Identify which cell holds the provided text, then report its [x, y] central coordinate. 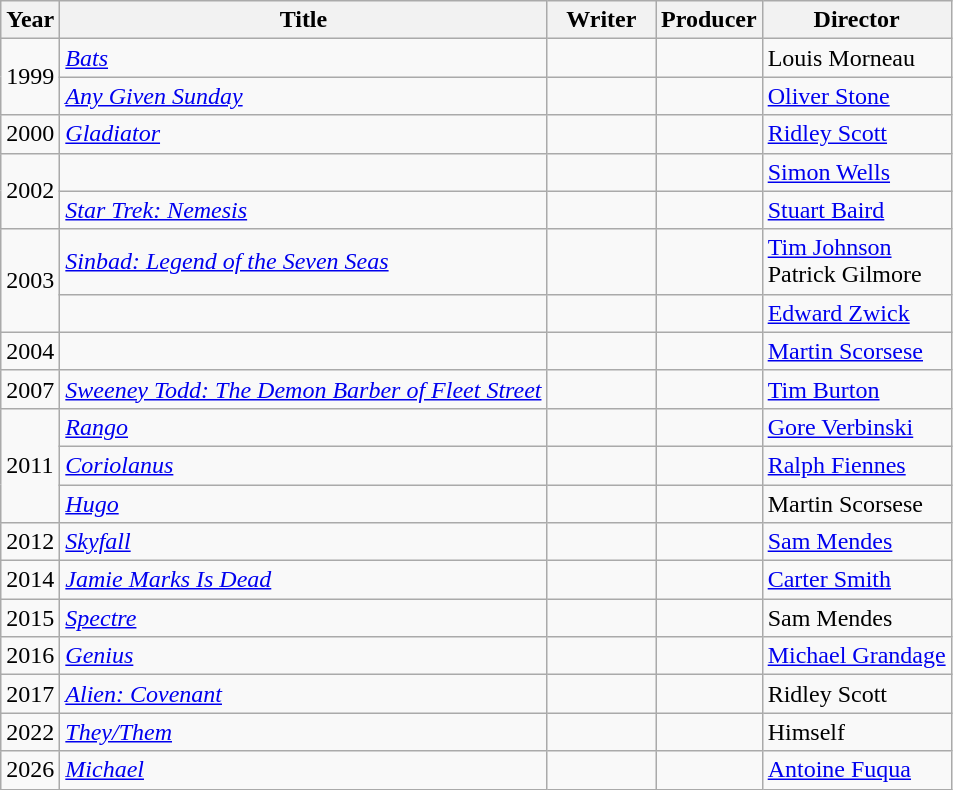
2011 [30, 465]
2007 [30, 389]
2016 [30, 656]
Writer [602, 20]
Louis Morneau [856, 58]
Any Given Sunday [304, 96]
2014 [30, 580]
Title [304, 20]
2004 [30, 351]
2003 [30, 280]
Stuart Baird [856, 210]
Spectre [304, 618]
Michael Grandage [856, 656]
Bats [304, 58]
Sweeney Todd: The Demon Barber of Fleet Street [304, 389]
2012 [30, 542]
Ralph Fiennes [856, 465]
Rango [304, 427]
Tim Burton [856, 389]
2026 [30, 770]
1999 [30, 77]
2002 [30, 191]
Genius [304, 656]
Tim JohnsonPatrick Gilmore [856, 262]
Antoine Fuqua [856, 770]
2000 [30, 134]
Skyfall [304, 542]
Michael [304, 770]
Edward Zwick [856, 313]
Year [30, 20]
Producer [710, 20]
Carter Smith [856, 580]
Himself [856, 732]
Gore Verbinski [856, 427]
Star Trek: Nemesis [304, 210]
Simon Wells [856, 172]
Gladiator [304, 134]
2022 [30, 732]
2015 [30, 618]
Coriolanus [304, 465]
Jamie Marks Is Dead [304, 580]
Oliver Stone [856, 96]
2017 [30, 694]
Alien: Covenant [304, 694]
Director [856, 20]
Hugo [304, 503]
Sinbad: Legend of the Seven Seas [304, 262]
They/Them [304, 732]
